Determine the (x, y) coordinate at the center of the cell enclosing the given text.  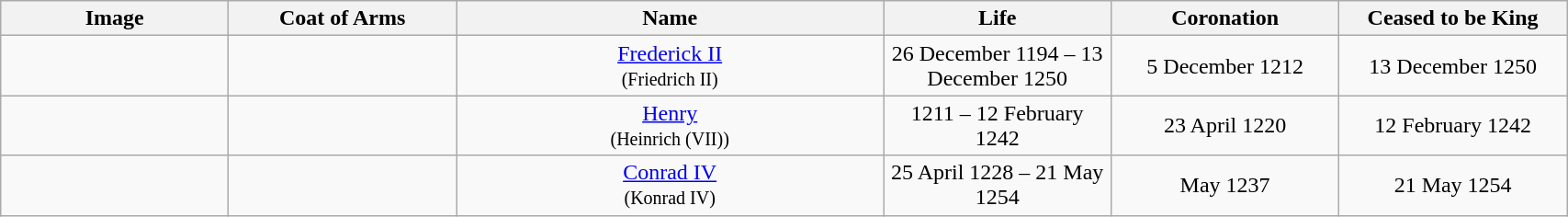
Image (115, 18)
5 December 1212 (1225, 66)
25 April 1228 – 21 May 1254 (998, 186)
May 1237 (1225, 186)
Frederick II(Friedrich II) (671, 66)
Conrad IV(Konrad IV) (671, 186)
Coat of Arms (343, 18)
23 April 1220 (1225, 125)
Henry(Heinrich (VII)) (671, 125)
1211 – 12 February 1242 (998, 125)
26 December 1194 – 13 December 1250 (998, 66)
12 February 1242 (1453, 125)
Ceased to be King (1453, 18)
Coronation (1225, 18)
21 May 1254 (1453, 186)
Name (671, 18)
13 December 1250 (1453, 66)
Life (998, 18)
